Output the (x, y) coordinate of the center of the cell containing the given text.  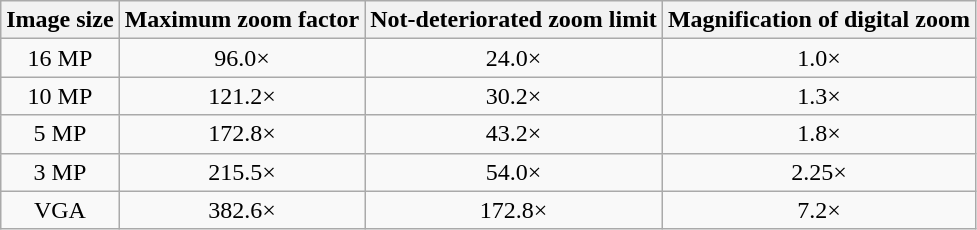
Magnification of digital zoom (818, 20)
382.6× (242, 210)
3 MP (60, 172)
5 MP (60, 134)
10 MP (60, 96)
215.5× (242, 172)
7.2× (818, 210)
96.0× (242, 58)
Image size (60, 20)
1.8× (818, 134)
54.0× (514, 172)
30.2× (514, 96)
1.3× (818, 96)
Maximum zoom factor (242, 20)
VGA (60, 210)
16 MP (60, 58)
Not-deteriorated zoom limit (514, 20)
24.0× (514, 58)
43.2× (514, 134)
1.0× (818, 58)
2.25× (818, 172)
121.2× (242, 96)
